Locate the cell with the specified text and output its (X, Y) center coordinate. 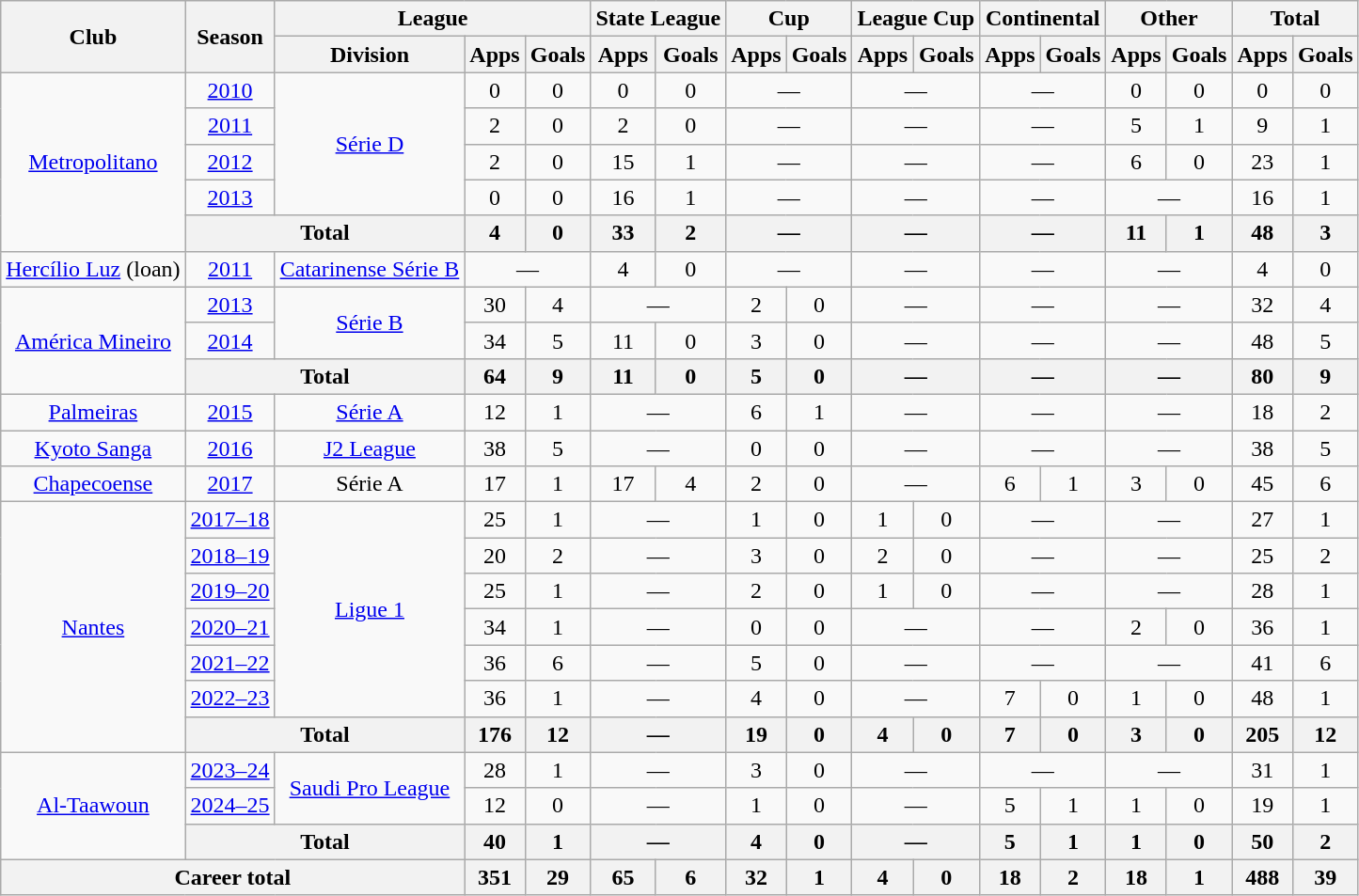
2016 (229, 448)
2017 (229, 484)
Ligue 1 (370, 609)
Metropolitano (93, 162)
40 (495, 841)
League Cup (916, 19)
488 (1262, 877)
State League (658, 19)
2023–24 (229, 770)
Catarinense Série B (370, 269)
2010 (229, 90)
2012 (229, 162)
Kyoto Sanga (93, 448)
176 (495, 734)
351 (495, 877)
Chapecoense (93, 484)
Saudi Pro League (370, 788)
2018–19 (229, 556)
20 (495, 556)
205 (1262, 734)
2019–20 (229, 591)
30 (495, 305)
41 (1262, 663)
Continental (1043, 19)
J2 League (370, 448)
2021–22 (229, 663)
Série B (370, 322)
2022–23 (229, 699)
2015 (229, 412)
League (433, 19)
Other (1169, 19)
31 (1262, 770)
Season (229, 37)
80 (1262, 376)
Cup (789, 19)
Career total (233, 877)
45 (1262, 484)
29 (558, 877)
64 (495, 376)
2014 (229, 340)
Division (370, 55)
América Mineiro (93, 340)
Série D (370, 144)
2017–18 (229, 520)
2020–21 (229, 627)
39 (1325, 877)
2024–25 (229, 806)
Al-Taawoun (93, 806)
65 (623, 877)
Hercílio Luz (loan) (93, 269)
Club (93, 37)
27 (1262, 520)
15 (623, 162)
23 (1262, 162)
33 (623, 233)
50 (1262, 841)
Palmeiras (93, 412)
Nantes (93, 627)
